Locate the cell with the specified text and output its [x, y] center coordinate. 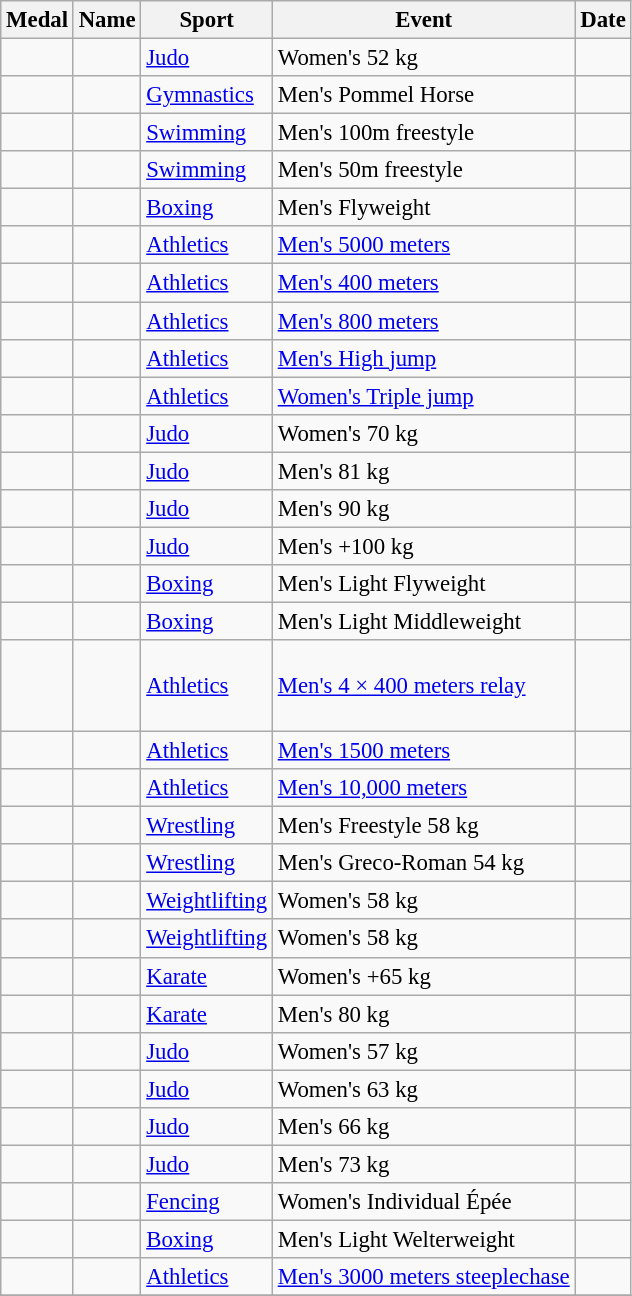
Men's 73 kg [424, 1164]
Men's Greco-Roman 54 kg [424, 863]
Women's 63 kg [424, 1089]
Men's 4 × 400 meters relay [424, 686]
Men's Flyweight [424, 208]
Women's +65 kg [424, 976]
Men's 80 kg [424, 1014]
Men's 90 kg [424, 509]
Women's 52 kg [424, 58]
Men's 10,000 meters [424, 788]
Men's 400 meters [424, 283]
Women's 57 kg [424, 1051]
Men's Light Flyweight [424, 584]
Men's Pommel Horse [424, 95]
Men's 5000 meters [424, 245]
Men's 1500 meters [424, 751]
Men's 800 meters [424, 321]
Name [107, 20]
Women's Individual Épée [424, 1202]
Women's Triple jump [424, 396]
Men's 3000 meters steeplechase [424, 1277]
Sport [207, 20]
Men's High jump [424, 358]
Men's Freestyle 58 kg [424, 826]
Event [424, 20]
Men's 66 kg [424, 1127]
Women's 70 kg [424, 433]
Men's 81 kg [424, 471]
Fencing [207, 1202]
Men's +100 kg [424, 546]
Gymnastics [207, 95]
Medal [38, 20]
Men's Light Middleweight [424, 621]
Date [603, 20]
Men's Light Welterweight [424, 1239]
Men's 50m freestyle [424, 170]
Men's 100m freestyle [424, 133]
